Provide the [X, Y] coordinate of the cell's center where the given text is located.  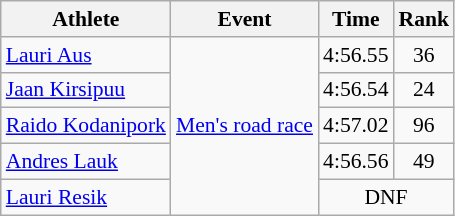
Time [356, 19]
36 [424, 55]
DNF [386, 197]
4:56.55 [356, 55]
Lauri Resik [86, 197]
Jaan Kirsipuu [86, 90]
4:57.02 [356, 126]
96 [424, 126]
Men's road race [244, 126]
4:56.54 [356, 90]
Lauri Aus [86, 55]
Rank [424, 19]
Andres Lauk [86, 162]
49 [424, 162]
24 [424, 90]
Athlete [86, 19]
Event [244, 19]
Raido Kodanipork [86, 126]
4:56.56 [356, 162]
